Determine the (x, y) coordinate at the center of the cell enclosing the given text.  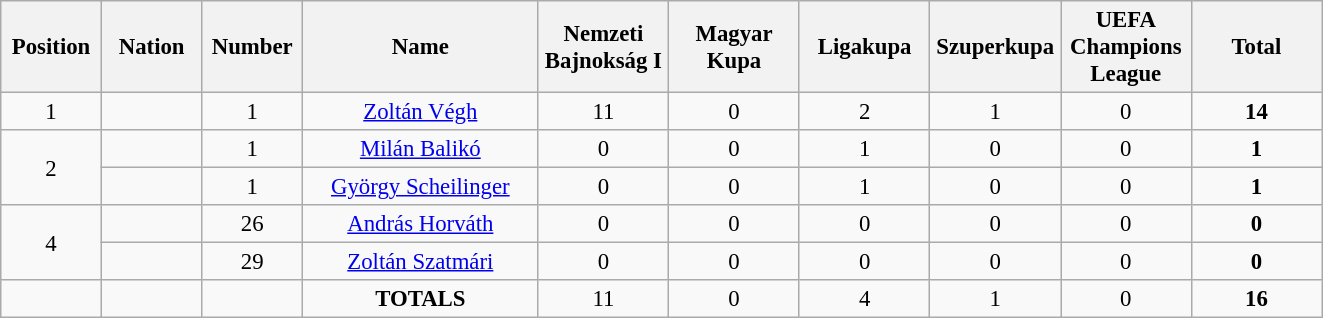
TOTALS (421, 299)
Number (252, 47)
Nation (152, 47)
Szuperkupa (996, 47)
Total (1256, 47)
Position (52, 47)
Ligakupa (864, 47)
UEFA Champions League (1126, 47)
András Horváth (421, 224)
Nemzeti Bajnokság I (604, 47)
Magyar Kupa (734, 47)
16 (1256, 299)
Zoltán Végh (421, 112)
Name (421, 47)
26 (252, 224)
György Scheilinger (421, 187)
Zoltán Szatmári (421, 262)
14 (1256, 112)
Milán Balikó (421, 149)
29 (252, 262)
